Locate the cell with the specified text and output its [X, Y] center coordinate. 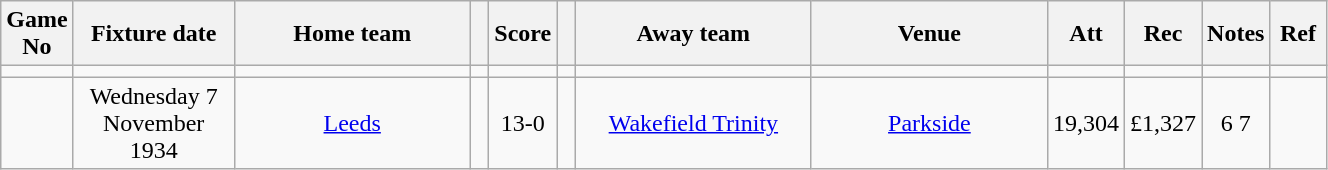
Parkside [929, 123]
Rec [1164, 34]
Away team [693, 34]
Home team [352, 34]
Wednesday 7 November 1934 [154, 123]
19,304 [1086, 123]
13-0 [523, 123]
£1,327 [1164, 123]
Att [1086, 34]
Leeds [352, 123]
Fixture date [154, 34]
Wakefield Trinity [693, 123]
Game No [37, 34]
Venue [929, 34]
Score [523, 34]
Notes [1236, 34]
6 7 [1236, 123]
Ref [1298, 34]
